Scan for the cell matching the given text and deliver its [X, Y] coordinate at center. 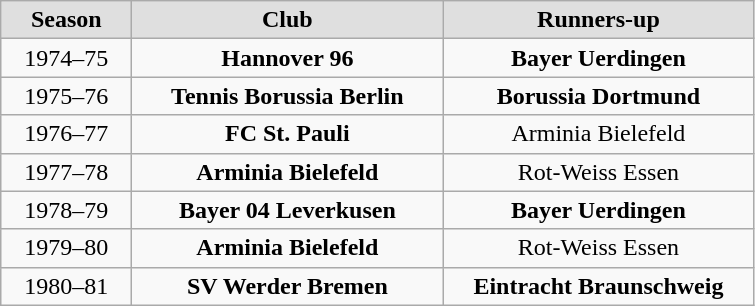
Hannover 96 [288, 58]
1977–78 [66, 172]
Runners-up [598, 20]
Bayer 04 Leverkusen [288, 210]
1979–80 [66, 248]
FC St. Pauli [288, 134]
SV Werder Bremen [288, 286]
1976–77 [66, 134]
Season [66, 20]
1974–75 [66, 58]
1980–81 [66, 286]
1978–79 [66, 210]
Eintracht Braunschweig [598, 286]
Club [288, 20]
1975–76 [66, 96]
Borussia Dortmund [598, 96]
Tennis Borussia Berlin [288, 96]
